Capture the cell that displays the provided text and extract its [x, y] central coordinate. 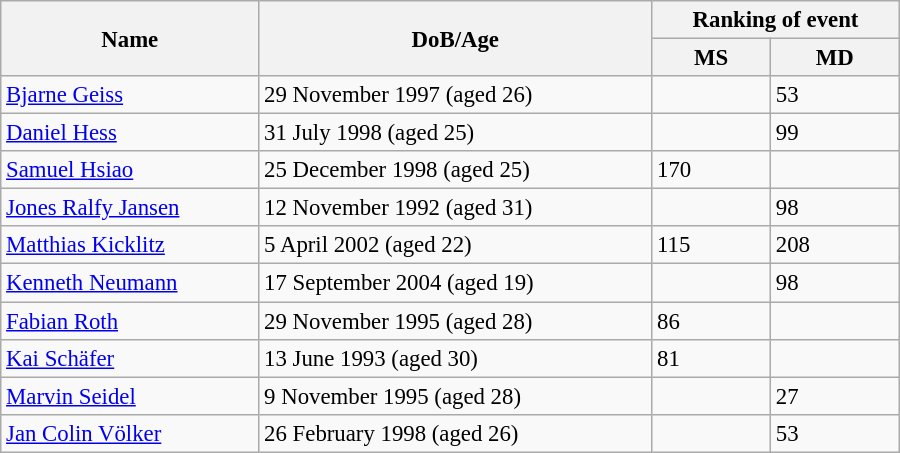
Matthias Kicklitz [130, 245]
99 [834, 133]
Kenneth Neumann [130, 283]
12 November 1992 (aged 31) [456, 208]
Kai Schäfer [130, 358]
86 [712, 321]
208 [834, 245]
29 November 1997 (aged 26) [456, 95]
13 June 1993 (aged 30) [456, 358]
DoB/Age [456, 38]
31 July 1998 (aged 25) [456, 133]
9 November 1995 (aged 28) [456, 396]
Bjarne Geiss [130, 95]
27 [834, 396]
MD [834, 58]
Jan Colin Völker [130, 433]
81 [712, 358]
Samuel Hsiao [130, 170]
26 February 1998 (aged 26) [456, 433]
MS [712, 58]
Jones Ralfy Jansen [130, 208]
170 [712, 170]
Ranking of event [776, 20]
29 November 1995 (aged 28) [456, 321]
Fabian Roth [130, 321]
Marvin Seidel [130, 396]
Daniel Hess [130, 133]
5 April 2002 (aged 22) [456, 245]
Name [130, 38]
115 [712, 245]
17 September 2004 (aged 19) [456, 283]
25 December 1998 (aged 25) [456, 170]
